Provide the [x, y] coordinate of the cell's center where the given text is located.  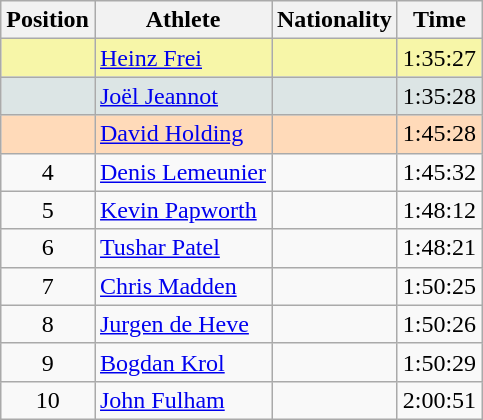
Athlete [182, 20]
1:35:28 [439, 96]
Nationality [335, 20]
Time [439, 20]
5 [48, 210]
1:45:28 [439, 134]
Jurgen de Heve [182, 324]
Chris Madden [182, 286]
2:00:51 [439, 400]
6 [48, 248]
9 [48, 362]
1:50:26 [439, 324]
1:50:29 [439, 362]
10 [48, 400]
Kevin Papworth [182, 210]
Heinz Frei [182, 58]
1:48:21 [439, 248]
John Fulham [182, 400]
Denis Lemeunier [182, 172]
Joël Jeannot [182, 96]
1:50:25 [439, 286]
Bogdan Krol [182, 362]
1:45:32 [439, 172]
7 [48, 286]
8 [48, 324]
Tushar Patel [182, 248]
David Holding [182, 134]
1:48:12 [439, 210]
4 [48, 172]
1:35:27 [439, 58]
Position [48, 20]
